From the cell containing the given text, extract its center point as [x, y] coordinate. 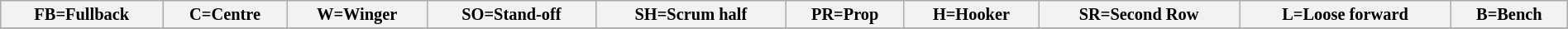
SO=Stand-off [511, 14]
C=Centre [225, 14]
B=Bench [1508, 14]
L=Loose forward [1346, 14]
PR=Prop [845, 14]
H=Hooker [971, 14]
SR=Second Row [1140, 14]
FB=Fullback [82, 14]
SH=Scrum half [691, 14]
W=Winger [357, 14]
